Return the (x, y) coordinate for the center point of the cell that contains the specified text.  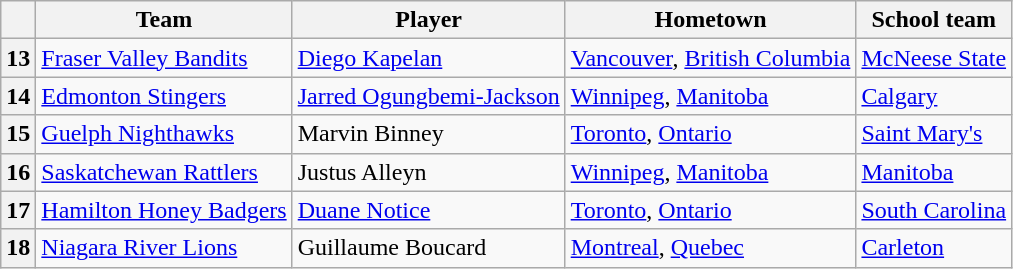
17 (18, 210)
13 (18, 58)
Niagara River Lions (164, 248)
Fraser Valley Bandits (164, 58)
Hamilton Honey Badgers (164, 210)
Carleton (934, 248)
Guelph Nighthawks (164, 134)
16 (18, 172)
Hometown (710, 20)
Duane Notice (428, 210)
Marvin Binney (428, 134)
Team (164, 20)
Montreal, Quebec (710, 248)
15 (18, 134)
Edmonton Stingers (164, 96)
McNeese State (934, 58)
Saint Mary's (934, 134)
Saskatchewan Rattlers (164, 172)
Diego Kapelan (428, 58)
School team (934, 20)
14 (18, 96)
Vancouver, British Columbia (710, 58)
Justus Alleyn (428, 172)
Jarred Ogungbemi-Jackson (428, 96)
18 (18, 248)
South Carolina (934, 210)
Manitoba (934, 172)
Guillaume Boucard (428, 248)
Calgary (934, 96)
Player (428, 20)
